Return (x, y) of the center of cell containing provided text 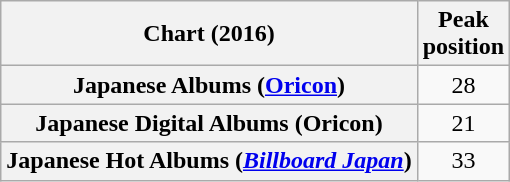
Japanese Albums (Oricon) (209, 85)
Peakposition (463, 34)
33 (463, 161)
Japanese Digital Albums (Oricon) (209, 123)
Chart (2016) (209, 34)
Japanese Hot Albums (Billboard Japan) (209, 161)
28 (463, 85)
21 (463, 123)
